Search for the cell housing the specified text and yield its (x, y) center coordinate. 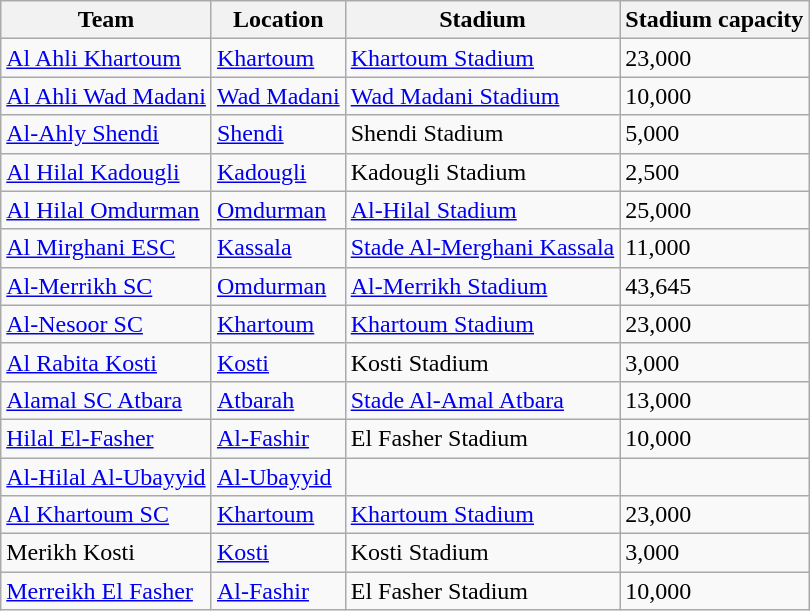
11,000 (714, 248)
Shendi (278, 134)
Kassala (278, 248)
Al Mirghani ESC (106, 248)
Team (106, 20)
Al Rabita Kosti (106, 362)
Al-Hilal Al-Ubayyid (106, 477)
Stade Al-Amal Atbara (482, 400)
2,500 (714, 172)
Al-Nesoor SC (106, 324)
Stade Al-Merghani Kassala (482, 248)
Al Hilal Omdurman (106, 210)
Al-Ahly Shendi (106, 134)
Alamal SC Atbara (106, 400)
Al Ahli Khartoum (106, 58)
Al Ahli Wad Madani (106, 96)
Al Hilal Kadougli (106, 172)
Al Khartoum SC (106, 515)
Hilal El-Fasher (106, 438)
Wad Madani Stadium (482, 96)
Kadougli Stadium (482, 172)
13,000 (714, 400)
Stadium (482, 20)
25,000 (714, 210)
Kadougli (278, 172)
Al-Merrikh SC (106, 286)
Al-Ubayyid (278, 477)
Merreikh El Fasher (106, 591)
Atbarah (278, 400)
43,645 (714, 286)
Al-Hilal Stadium (482, 210)
Location (278, 20)
Wad Madani (278, 96)
Shendi Stadium (482, 134)
Al-Merrikh Stadium (482, 286)
5,000 (714, 134)
Merikh Kosti (106, 553)
Stadium capacity (714, 20)
